Search for the cell housing the specified text and yield its [x, y] center coordinate. 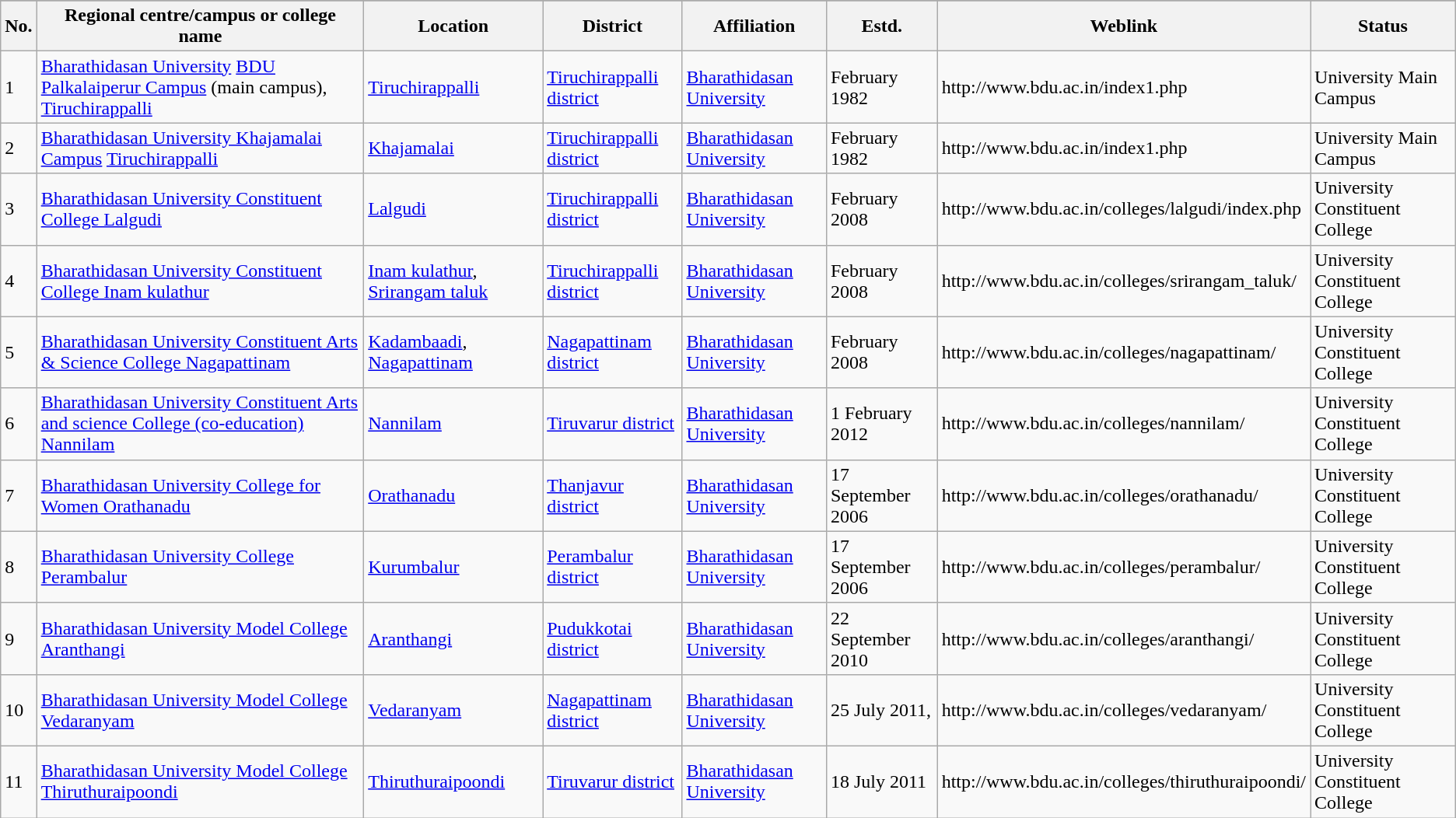
Regional centre/campus or college name [201, 26]
http://www.bdu.ac.in/colleges/thiruthuraipoondi/ [1123, 781]
Status [1383, 26]
District [613, 26]
11 [19, 781]
Bharathidasan University Constituent College Inam kulathur [201, 281]
http://www.bdu.ac.in/colleges/srirangam_taluk/ [1123, 281]
25 July 2011, [882, 710]
4 [19, 281]
http://www.bdu.ac.in/colleges/orathanadu/ [1123, 495]
Thanjavur district [613, 495]
22 September 2010 [882, 638]
Vedaranyam [453, 710]
http://www.bdu.ac.in/colleges/lalgudi/index.php [1123, 209]
Location [453, 26]
Bharathidasan University Constituent College Lalgudi [201, 209]
Thiruthuraipoondi [453, 781]
1 February 2012 [882, 424]
Tiruchirappalli [453, 87]
10 [19, 710]
8 [19, 567]
Inam kulathur, Srirangam taluk [453, 281]
6 [19, 424]
9 [19, 638]
18 July 2011 [882, 781]
Bharathidasan University BDU Palkalaiperur Campus (main campus), Tiruchirappalli [201, 87]
Orathanadu [453, 495]
Bharathidasan University Khajamalai Campus Tiruchirappalli [201, 148]
5 [19, 352]
Bharathidasan University Model College Vedaranyam [201, 710]
Kadambaadi, Nagapattinam [453, 352]
http://www.bdu.ac.in/colleges/aranthangi/ [1123, 638]
7 [19, 495]
Bharathidasan University Constituent Arts and science College (co-education) Nannilam [201, 424]
Khajamalai [453, 148]
Bharathidasan University Model College Thiruthuraipoondi [201, 781]
Bharathidasan University College for Women Orathanadu [201, 495]
Perambalur district [613, 567]
Nannilam [453, 424]
Kurumbalur [453, 567]
Weblink [1123, 26]
No. [19, 26]
Bharathidasan University Model College Aranthangi [201, 638]
Aranthangi [453, 638]
1 [19, 87]
http://www.bdu.ac.in/colleges/perambalur/ [1123, 567]
Pudukkotai district [613, 638]
http://www.bdu.ac.in/colleges/nagapattinam/ [1123, 352]
http://www.bdu.ac.in/colleges/nannilam/ [1123, 424]
Affiliation [754, 26]
Estd. [882, 26]
Lalgudi [453, 209]
Bharathidasan University Constituent Arts & Science College Nagapattinam [201, 352]
http://www.bdu.ac.in/colleges/vedaranyam/ [1123, 710]
2 [19, 148]
Bharathidasan University College Perambalur [201, 567]
3 [19, 209]
